Search for the cell housing the specified text and yield its [x, y] center coordinate. 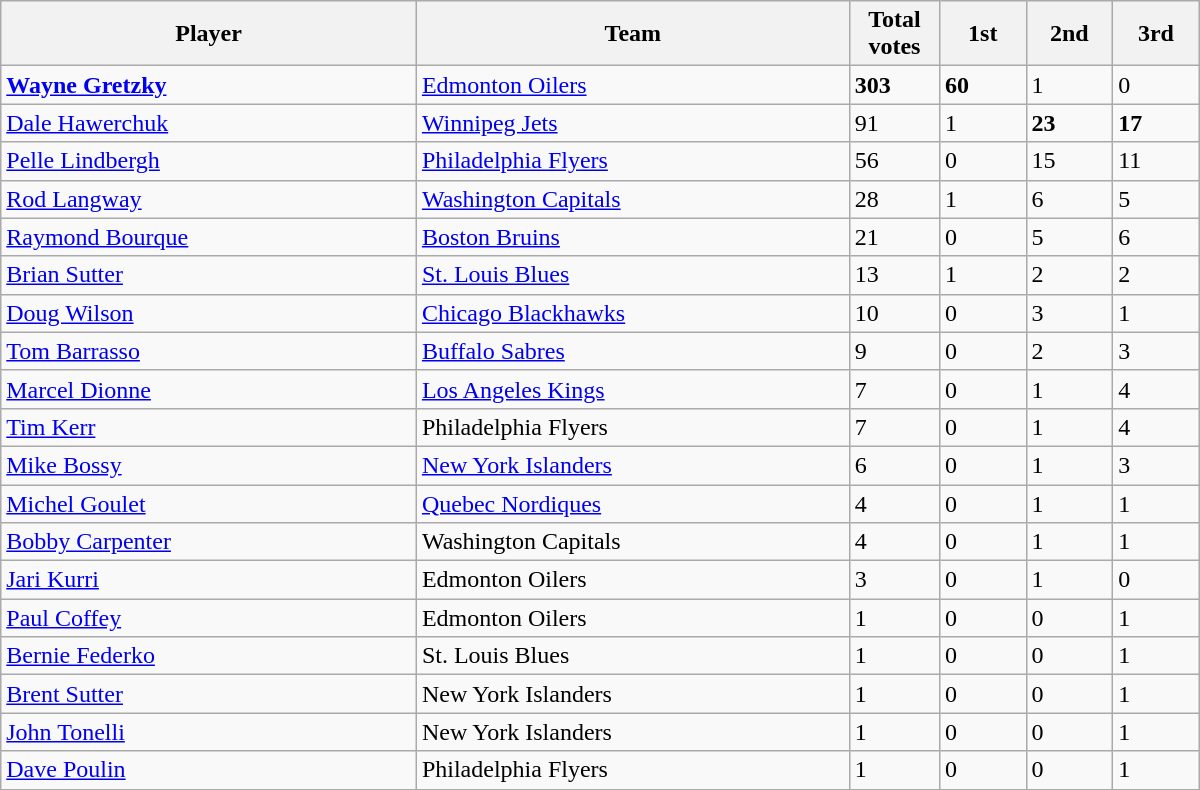
Tim Kerr [209, 427]
Player [209, 34]
15 [1070, 161]
Michel Goulet [209, 503]
Boston Bruins [632, 237]
Brent Sutter [209, 694]
Rod Langway [209, 199]
Raymond Bourque [209, 237]
Quebec Nordiques [632, 503]
3rd [1156, 34]
9 [894, 351]
23 [1070, 123]
Wayne Gretzky [209, 85]
11 [1156, 161]
Dale Hawerchuk [209, 123]
Chicago Blackhawks [632, 313]
Doug Wilson [209, 313]
28 [894, 199]
Tom Barrasso [209, 351]
Brian Sutter [209, 275]
Bernie Federko [209, 656]
Buffalo Sabres [632, 351]
17 [1156, 123]
91 [894, 123]
303 [894, 85]
Jari Kurri [209, 580]
Dave Poulin [209, 770]
Bobby Carpenter [209, 542]
1st [982, 34]
Pelle Lindbergh [209, 161]
Marcel Dionne [209, 389]
Team [632, 34]
Paul Coffey [209, 618]
60 [982, 85]
21 [894, 237]
Mike Bossy [209, 465]
10 [894, 313]
John Tonelli [209, 732]
Los Angeles Kings [632, 389]
Winnipeg Jets [632, 123]
56 [894, 161]
Total votes [894, 34]
2nd [1070, 34]
13 [894, 275]
